Determine the (x, y) coordinate at the center of the cell enclosing the given text.  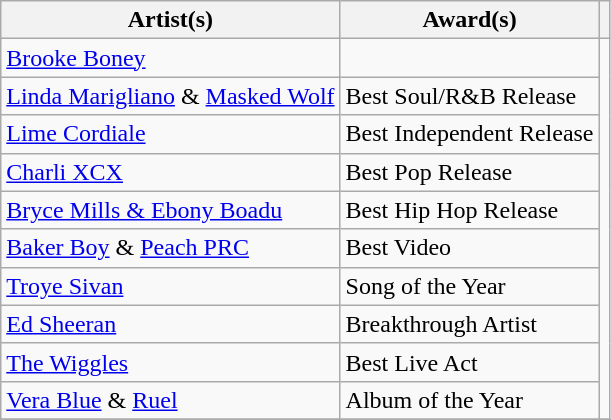
Vera Blue & Ruel (170, 400)
Album of the Year (470, 400)
Best Live Act (470, 362)
Best Pop Release (470, 172)
Award(s) (470, 20)
The Wiggles (170, 362)
Linda Marigliano & Masked Wolf (170, 96)
Bryce Mills & Ebony Boadu (170, 210)
Best Soul/R&B Release (470, 96)
Best Video (470, 248)
Charli XCX (170, 172)
Best Hip Hop Release (470, 210)
Artist(s) (170, 20)
Lime Cordiale (170, 134)
Best Independent Release (470, 134)
Troye Sivan (170, 286)
Ed Sheeran (170, 324)
Baker Boy & Peach PRC (170, 248)
Brooke Boney (170, 58)
Breakthrough Artist (470, 324)
Song of the Year (470, 286)
